Scan for the cell matching the given text and deliver its [X, Y] coordinate at center. 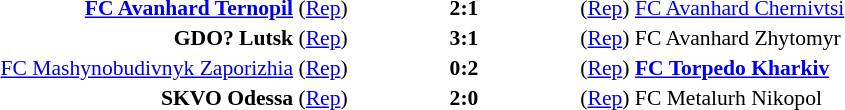
3:1 [464, 38]
0:2 [464, 68]
